Locate the cell with the specified text and output its [X, Y] center coordinate. 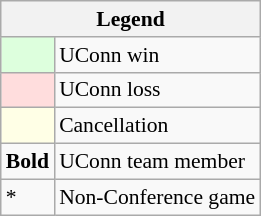
UConn team member [157, 162]
UConn loss [157, 90]
Bold [28, 162]
Legend [130, 19]
Non-Conference game [157, 197]
UConn win [157, 55]
* [28, 197]
Cancellation [157, 126]
